Capture the cell that displays the provided text and extract its [x, y] central coordinate. 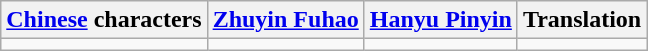
Chinese characters [104, 20]
Zhuyin Fuhao [286, 20]
Hanyu Pinyin [440, 20]
Translation [582, 20]
